Detect which cell encompasses the target text, then output its [x, y] center coordinate. 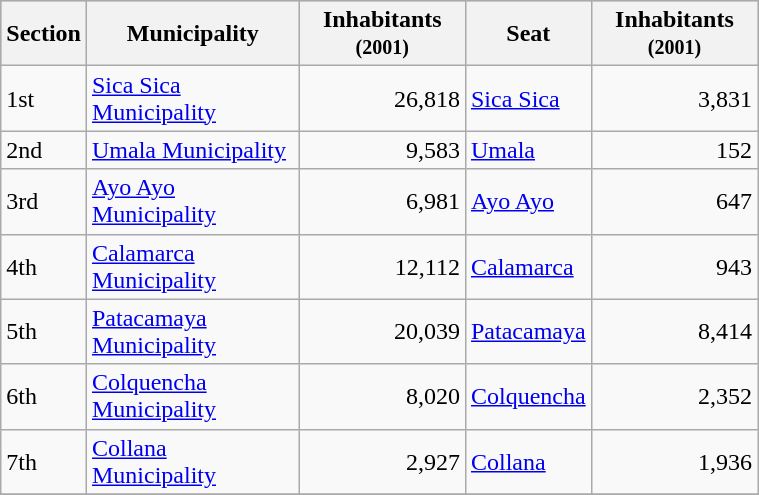
8,414 [674, 332]
6th [44, 396]
1st [44, 98]
3,831 [674, 98]
Umala [528, 150]
Section [44, 34]
Patacamaya [528, 332]
943 [674, 266]
Calamarca Municipality [192, 266]
12,112 [382, 266]
Sica Sica Municipality [192, 98]
Municipality [192, 34]
152 [674, 150]
Colquencha Municipality [192, 396]
Ayo Ayo [528, 202]
8,020 [382, 396]
2,927 [382, 462]
Collana [528, 462]
Umala Municipality [192, 150]
Calamarca [528, 266]
2nd [44, 150]
Colquencha [528, 396]
5th [44, 332]
26,818 [382, 98]
647 [674, 202]
Sica Sica [528, 98]
Ayo Ayo Municipality [192, 202]
Seat [528, 34]
7th [44, 462]
Collana Municipality [192, 462]
1,936 [674, 462]
Patacamaya Municipality [192, 332]
20,039 [382, 332]
4th [44, 266]
9,583 [382, 150]
6,981 [382, 202]
3rd [44, 202]
2,352 [674, 396]
